Identify which cell holds the provided text, then report its [X, Y] central coordinate. 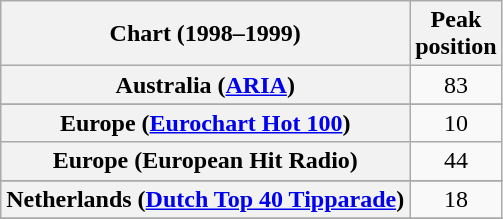
Europe (Eurochart Hot 100) [206, 123]
Peakposition [456, 34]
Australia (ARIA) [206, 85]
Netherlands (Dutch Top 40 Tipparade) [206, 199]
Europe (European Hit Radio) [206, 161]
Chart (1998–1999) [206, 34]
10 [456, 123]
18 [456, 199]
83 [456, 85]
44 [456, 161]
